Determine the [X, Y] coordinate at the center of the cell enclosing the given text.  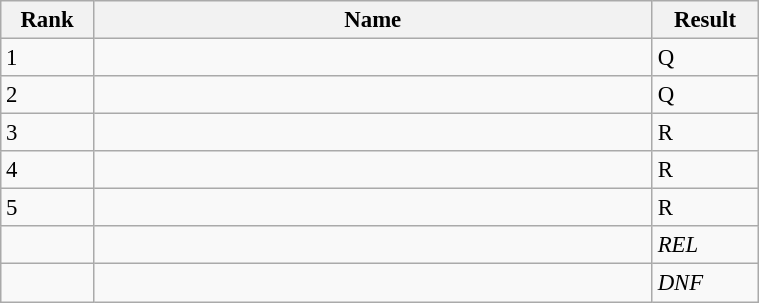
2 [47, 95]
REL [704, 245]
1 [47, 58]
3 [47, 133]
4 [47, 170]
Result [704, 20]
DNF [704, 283]
Name [372, 20]
5 [47, 208]
Rank [47, 20]
